Find where the given text appears and provide that cell's center as [x, y] coordinate. 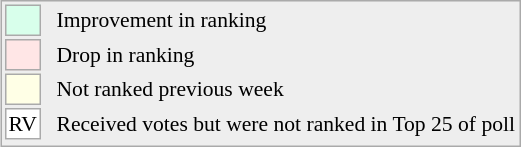
Not ranked previous week [286, 90]
Drop in ranking [286, 55]
RV [23, 124]
Received votes but were not ranked in Top 25 of poll [286, 124]
Improvement in ranking [286, 20]
